Detect which cell encompasses the target text, then output its [x, y] center coordinate. 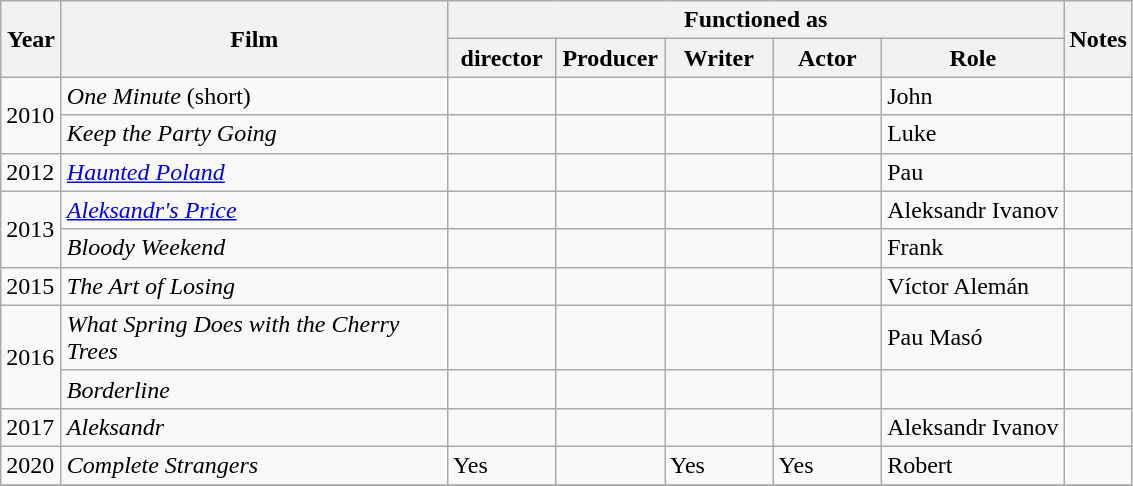
Writer [718, 58]
Aleksandr's Price [254, 210]
Pau [973, 172]
The Art of Losing [254, 286]
Year [32, 39]
director [502, 58]
Haunted Poland [254, 172]
2015 [32, 286]
Functioned as [756, 20]
Film [254, 39]
What Spring Does with the Cherry Trees [254, 338]
Keep the Party Going [254, 134]
Notes [1098, 39]
Pau Masó [973, 338]
Bloody Weekend [254, 248]
2013 [32, 229]
2012 [32, 172]
2020 [32, 465]
Luke [973, 134]
Borderline [254, 389]
Aleksandr [254, 427]
John [973, 96]
Producer [610, 58]
Role [973, 58]
Víctor Alemán [973, 286]
Robert [973, 465]
Frank [973, 248]
Complete Strangers [254, 465]
One Minute (short) [254, 96]
Actor [828, 58]
2017 [32, 427]
2010 [32, 115]
2016 [32, 356]
